Find where the given text appears and provide that cell's center as [x, y] coordinate. 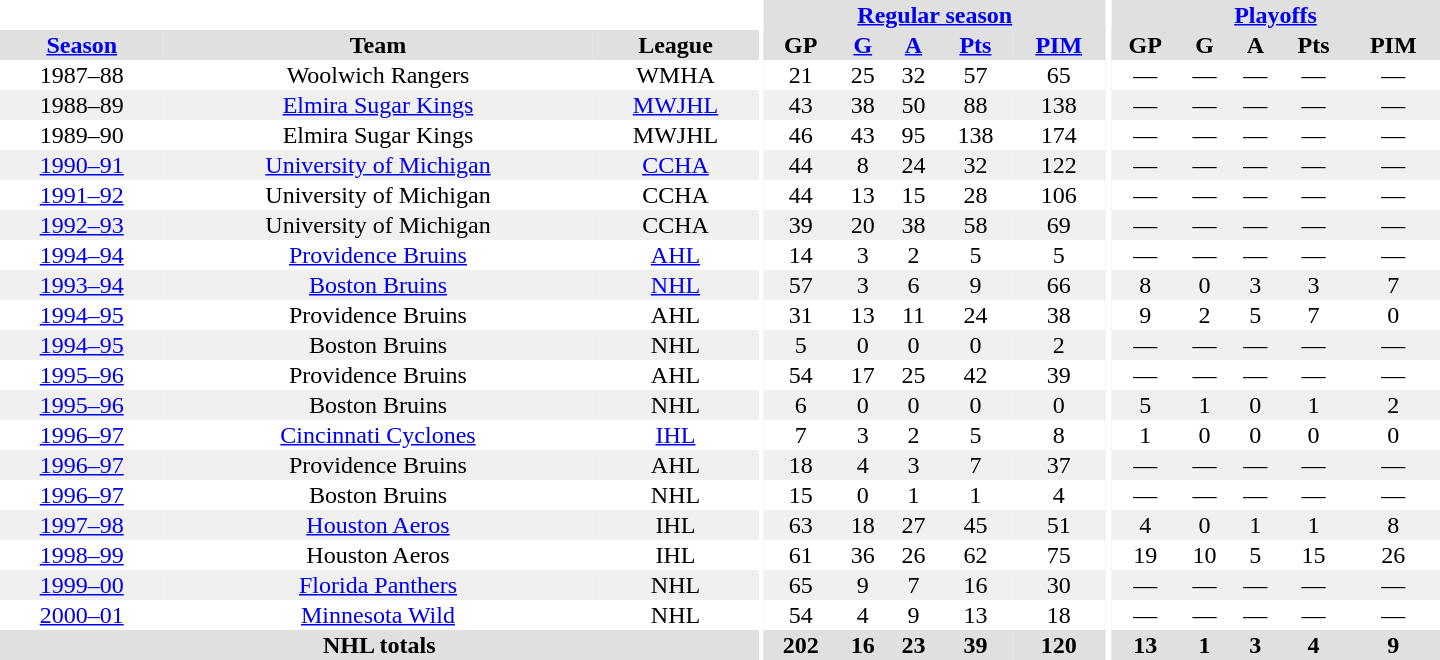
202 [800, 645]
62 [976, 555]
Florida Panthers [378, 585]
58 [976, 225]
50 [914, 105]
1987–88 [82, 75]
1999–00 [82, 585]
30 [1058, 585]
95 [914, 135]
20 [862, 225]
Regular season [934, 15]
1998–99 [82, 555]
88 [976, 105]
63 [800, 525]
122 [1058, 165]
42 [976, 375]
61 [800, 555]
106 [1058, 195]
NHL totals [379, 645]
31 [800, 315]
Team [378, 45]
37 [1058, 465]
27 [914, 525]
21 [800, 75]
11 [914, 315]
1997–98 [82, 525]
Cincinnati Cyclones [378, 435]
10 [1204, 555]
174 [1058, 135]
14 [800, 255]
66 [1058, 285]
2000–01 [82, 615]
51 [1058, 525]
League [675, 45]
1990–91 [82, 165]
1988–89 [82, 105]
75 [1058, 555]
Season [82, 45]
28 [976, 195]
1992–93 [82, 225]
23 [914, 645]
46 [800, 135]
1994–94 [82, 255]
WMHA [675, 75]
69 [1058, 225]
45 [976, 525]
1991–92 [82, 195]
Minnesota Wild [378, 615]
1993–94 [82, 285]
1989–90 [82, 135]
36 [862, 555]
Playoffs [1276, 15]
Woolwich Rangers [378, 75]
19 [1145, 555]
120 [1058, 645]
17 [862, 375]
